Find where the given text appears and provide that cell's center as [x, y] coordinate. 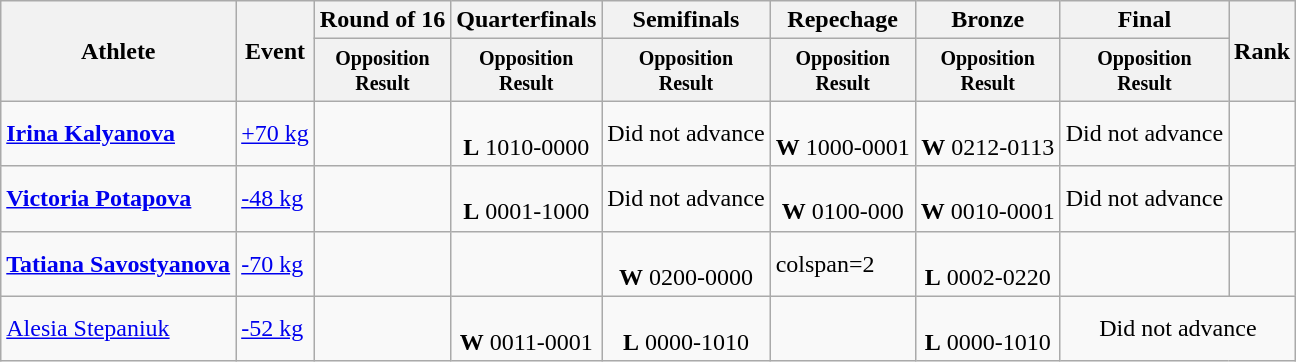
Repechage [842, 20]
L 0002-0220 [988, 264]
-52 kg [276, 328]
W 0011-0001 [526, 328]
Semifinals [686, 20]
L 1010-0000 [526, 134]
Rank [1262, 51]
colspan=2 [842, 264]
Final [1144, 20]
Irina Kalyanova [118, 134]
Quarterfinals [526, 20]
Victoria Potapova [118, 198]
Athlete [118, 51]
+70 kg [276, 134]
W 0010-0001 [988, 198]
W 1000-0001 [842, 134]
-70 kg [276, 264]
W 0200-0000 [686, 264]
W 0100-000 [842, 198]
L 0001-1000 [526, 198]
Bronze [988, 20]
W 0212-0113 [988, 134]
Event [276, 51]
-48 kg [276, 198]
Tatiana Savostyanova [118, 264]
Round of 16 [382, 20]
Alesia Stepaniuk [118, 328]
